Detect which cell encompasses the target text, then output its (X, Y) center coordinate. 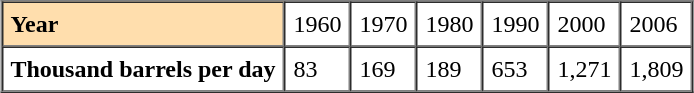
83 (318, 68)
1980 (450, 24)
1960 (318, 24)
1990 (516, 24)
1,809 (657, 68)
Year (142, 24)
1970 (384, 24)
1,271 (585, 68)
653 (516, 68)
Thousand barrels per day (142, 68)
169 (384, 68)
189 (450, 68)
2000 (585, 24)
2006 (657, 24)
